Identify which cell holds the provided text, then report its (X, Y) central coordinate. 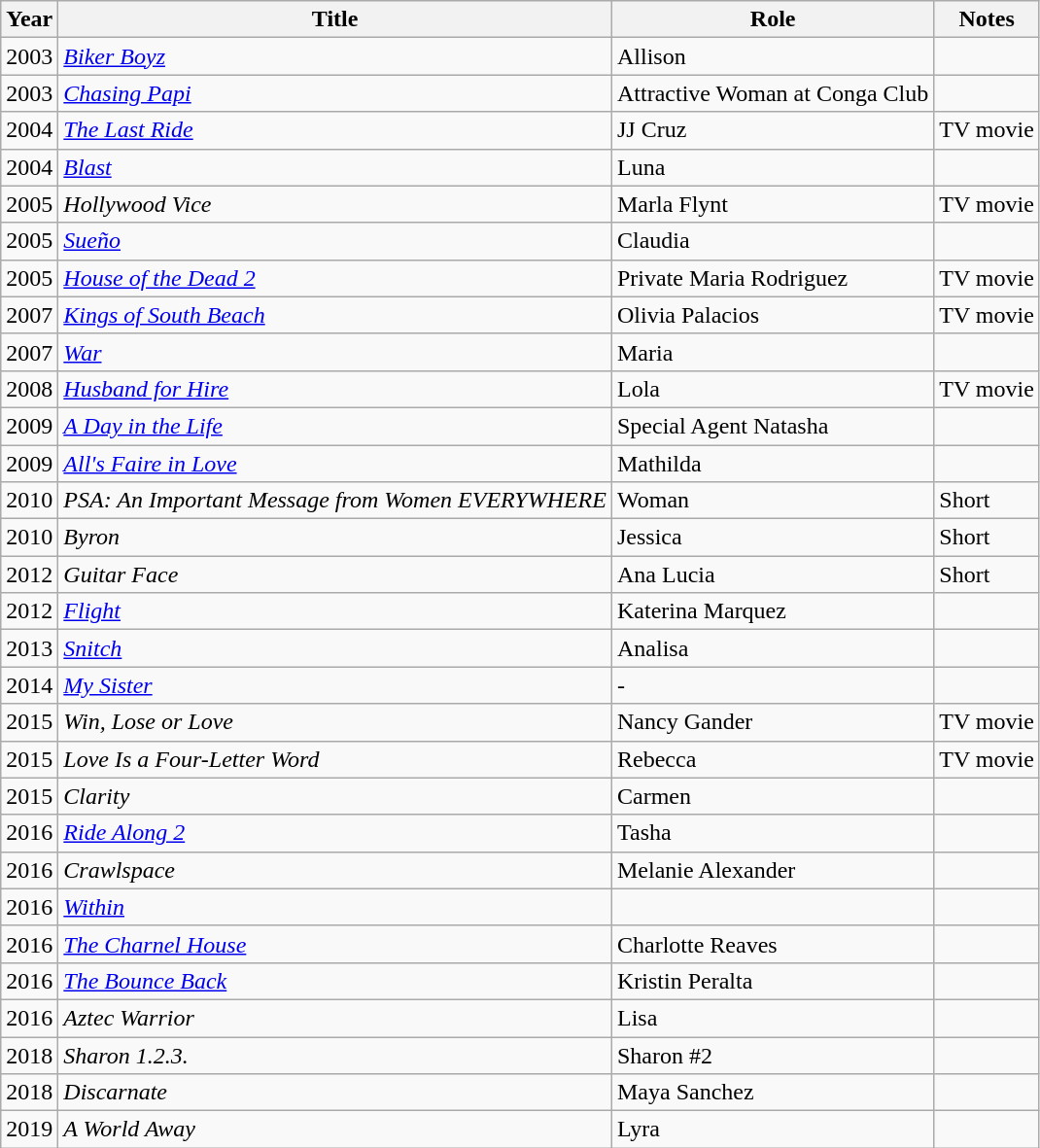
The Charnel House (335, 944)
All's Faire in Love (335, 464)
A World Away (335, 1130)
Blast (335, 167)
Olivia Palacios (772, 315)
Analisa (772, 648)
Crawlspace (335, 870)
Charlotte Reaves (772, 944)
Lisa (772, 1018)
The Last Ride (335, 130)
Ana Lucia (772, 574)
Jessica (772, 538)
A Day in the Life (335, 426)
2008 (29, 389)
Kristin Peralta (772, 981)
Rebecca (772, 759)
Clarity (335, 796)
Mathilda (772, 464)
Claudia (772, 241)
Flight (335, 611)
PSA: An Important Message from Women EVERYWHERE (335, 501)
Year (29, 19)
Marla Flynt (772, 204)
Attractive Woman at Conga Club (772, 93)
Ride Along 2 (335, 833)
Notes (988, 19)
Luna (772, 167)
Role (772, 19)
Byron (335, 538)
Melanie Alexander (772, 870)
Lyra (772, 1130)
Aztec Warrior (335, 1018)
Biker Boyz (335, 56)
War (335, 352)
The Bounce Back (335, 981)
Nancy Gander (772, 722)
Hollywood Vice (335, 204)
Guitar Face (335, 574)
Maya Sanchez (772, 1093)
2014 (29, 685)
- (772, 685)
Chasing Papi (335, 93)
Sueño (335, 241)
Title (335, 19)
House of the Dead 2 (335, 278)
Special Agent Natasha (772, 426)
Kings of South Beach (335, 315)
Win, Lose or Love (335, 722)
Within (335, 907)
My Sister (335, 685)
JJ Cruz (772, 130)
Sharon #2 (772, 1055)
Maria (772, 352)
Husband for Hire (335, 389)
Woman (772, 501)
2013 (29, 648)
Private Maria Rodriguez (772, 278)
Sharon 1.2.3. (335, 1055)
Snitch (335, 648)
Katerina Marquez (772, 611)
Allison (772, 56)
Discarnate (335, 1093)
Love Is a Four-Letter Word (335, 759)
Tasha (772, 833)
2019 (29, 1130)
Carmen (772, 796)
Lola (772, 389)
